Determine the [x, y] coordinate at the center of the cell enclosing the given text.  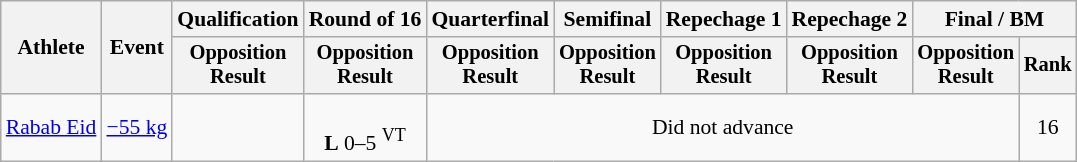
Repechage 1 [724, 19]
Semifinal [608, 19]
Rabab Eid [52, 128]
Round of 16 [366, 19]
Quarterfinal [490, 19]
L 0–5 VT [366, 128]
Qualification [238, 19]
Repechage 2 [850, 19]
16 [1048, 128]
Final / BM [994, 19]
Did not advance [722, 128]
Athlete [52, 48]
Rank [1048, 66]
−55 kg [136, 128]
Event [136, 48]
